Provide the [x, y] coordinate of the cell's center where the given text is located.  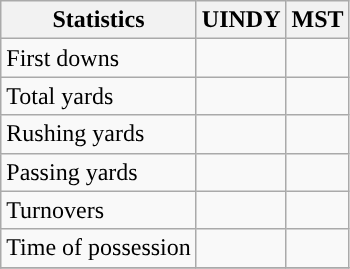
Statistics [99, 20]
Total yards [99, 96]
Time of possession [99, 248]
MST [318, 20]
Passing yards [99, 172]
Turnovers [99, 210]
UINDY [241, 20]
Rushing yards [99, 134]
First downs [99, 58]
